From the cell containing the given text, extract its center point as [X, Y] coordinate. 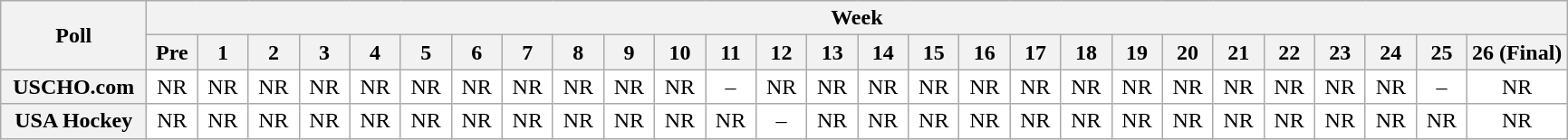
4 [375, 52]
20 [1188, 52]
3 [324, 52]
12 [782, 52]
14 [883, 52]
1 [223, 52]
Pre [172, 52]
Poll [74, 35]
8 [578, 52]
7 [527, 52]
19 [1137, 52]
USCHO.com [74, 87]
24 [1390, 52]
USA Hockey [74, 121]
13 [832, 52]
16 [985, 52]
11 [730, 52]
6 [476, 52]
26 (Final) [1516, 52]
15 [934, 52]
17 [1035, 52]
Week [857, 18]
22 [1289, 52]
5 [426, 52]
23 [1340, 52]
25 [1441, 52]
18 [1086, 52]
2 [274, 52]
9 [629, 52]
21 [1238, 52]
10 [679, 52]
